Scan for the cell matching the given text and deliver its [X, Y] coordinate at center. 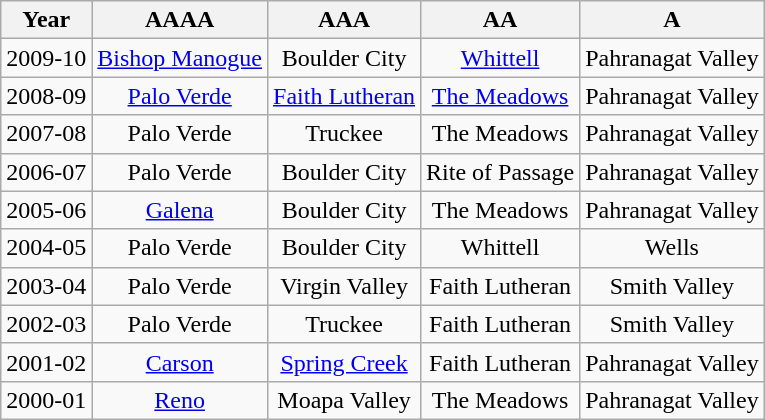
Reno [180, 400]
Carson [180, 362]
Moapa Valley [344, 400]
2008-09 [46, 96]
2002-03 [46, 324]
Galena [180, 210]
Year [46, 20]
2004-05 [46, 248]
Rite of Passage [500, 172]
2003-04 [46, 286]
2006-07 [46, 172]
2001-02 [46, 362]
2007-08 [46, 134]
AAAA [180, 20]
Wells [672, 248]
Spring Creek [344, 362]
Bishop Manogue [180, 58]
A [672, 20]
2000-01 [46, 400]
AAA [344, 20]
Virgin Valley [344, 286]
2009-10 [46, 58]
AA [500, 20]
2005-06 [46, 210]
